Detect which cell encompasses the target text, then output its [X, Y] center coordinate. 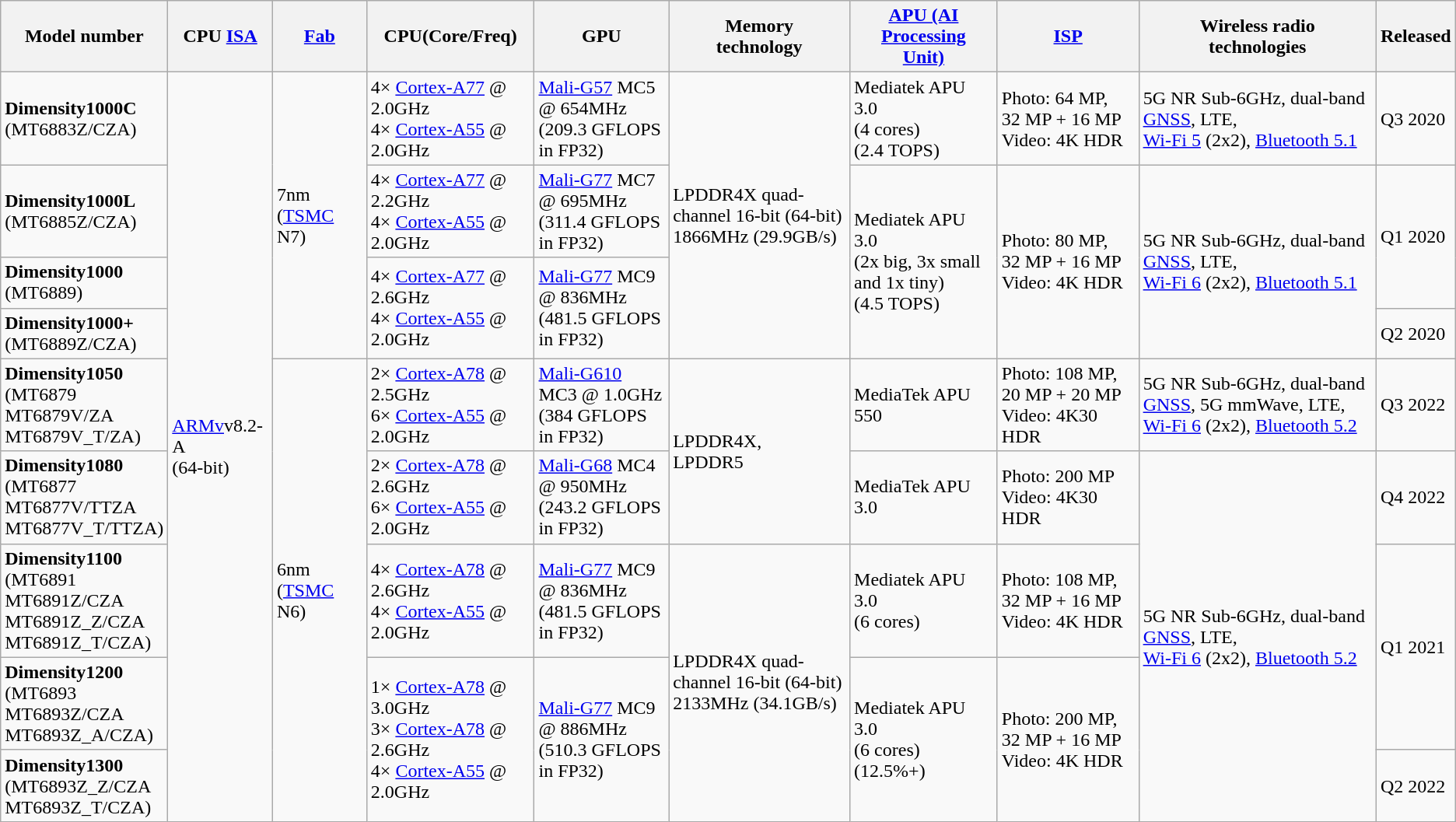
Mediatek APU 3.0 (2x big, 3x small and 1x tiny) (4.5 TOPS) [924, 261]
5G NR Sub-6GHz, dual-band GNSS, 5G mmWave, LTE,Wi-Fi 6 (2x2), Bluetooth 5.2 [1257, 404]
7nm (TSMC N7) [319, 215]
Q1 2020 [1416, 236]
Q2 2020 [1416, 333]
Q3 2020 [1416, 118]
Released [1416, 37]
Photo: 200 MP, 32 MP + 16 MPVideo: 4K HDR [1068, 739]
Photo: 108 MP, 32 MP + 16 MPVideo: 4K HDR [1068, 600]
Photo: 80 MP, 32 MP + 16 MPVideo: 4K HDR [1068, 261]
Mali-G77 MC9 @ 886MHz(510.3 GFLOPS in FP32) [602, 739]
Dimensity1080(MT6877MT6877V/TTZAMT6877V_T/TTZA) [84, 498]
Q2 2022 [1416, 785]
APU (AI Processing Unit) [924, 37]
LPDDR4X quad-channel 16-bit (64-bit)1866MHz (29.9GB/s) [759, 215]
Photo: 108 MP, 20 MP + 20 MPVideo: 4K30 HDR [1068, 404]
5G NR Sub-6GHz, dual-band GNSS, LTE,Wi-Fi 6 (2x2), Bluetooth 5.2 [1257, 636]
Mali-G610 MC3 @ 1.0GHz(384 GFLOPS in FP32) [602, 404]
Dimensity1100(MT6891MT6891Z/CZAMT6891Z_Z/CZAMT6891Z_T/CZA) [84, 600]
Mali-G68 MC4 @ 950MHz(243.2 GFLOPS in FP32) [602, 498]
Dimensity1050(MT6879MT6879V/ZAMT6879V_T/ZA) [84, 404]
Photo: 200 MPVideo: 4K30 HDR [1068, 498]
Mediatek APU 3.0 (6 cores) [924, 600]
2× Cortex-A78 @ 2.5GHz6× Cortex-A55 @ 2.0GHz [450, 404]
GPU [602, 37]
Dimensity1000(MT6889) [84, 283]
Model number [84, 37]
4× Cortex-A78 @ 2.6GHz4× Cortex-A55 @ 2.0GHz [450, 600]
Dimensity1000+(MT6889Z/CZA) [84, 333]
CPU(Core/Freq) [450, 37]
Dimensity1300(MT6893Z_Z/CZA MT6893Z_T/CZA) [84, 785]
Mediatek APU 3.0 (6 cores) (12.5%+) [924, 739]
4× Cortex-A77 @ 2.2GHz4× Cortex-A55 @ 2.0GHz [450, 212]
Fab [319, 37]
LPDDR4X, LPDDR5 [759, 451]
MediaTek APU 550 [924, 404]
Q1 2021 [1416, 647]
Memorytechnology [759, 37]
2× Cortex-A78 @ 2.6GHz6× Cortex-A55 @ 2.0GHz [450, 498]
MediaTek APU 3.0 [924, 498]
Mali-G77 MC7 @ 695MHz(311.4 GFLOPS in FP32) [602, 212]
CPU ISA [221, 37]
1× Cortex-A78 @ 3.0GHz3× Cortex-A78 @ 2.6GHz4× Cortex-A55 @ 2.0GHz [450, 739]
Mediatek APU 3.0 (4 cores)(2.4 TOPS) [924, 118]
Dimensity1000L(MT6885Z/CZA) [84, 212]
Mali-G57 MC5 @ 654MHz(209.3 GFLOPS in FP32) [602, 118]
ISP [1068, 37]
4× Cortex-A77 @ 2.0GHz4× Cortex-A55 @ 2.0GHz [450, 118]
5G NR Sub-6GHz, dual-band GNSS, LTE,Wi-Fi 5 (2x2), Bluetooth 5.1 [1257, 118]
Dimensity1000C(MT6883Z/CZA) [84, 118]
Wireless radio technologies [1257, 37]
ARMvv8.2-A(64-bit) [221, 447]
6nm (TSMC N6) [319, 589]
5G NR Sub-6GHz, dual-band GNSS, LTE,Wi-Fi 6 (2x2), Bluetooth 5.1 [1257, 261]
Q3 2022 [1416, 404]
LPDDR4X quad-channel 16-bit (64-bit)2133MHz (34.1GB/s) [759, 683]
Q4 2022 [1416, 498]
Dimensity1200(MT6893MT6893Z/CZAMT6893Z_A/CZA) [84, 703]
4× Cortex-A77 @ 2.6GHz4× Cortex-A55 @ 2.0GHz [450, 308]
Photo: 64 MP, 32 MP + 16 MPVideo: 4K HDR [1068, 118]
